Output the (x, y) coordinate of the center of the cell containing the given text.  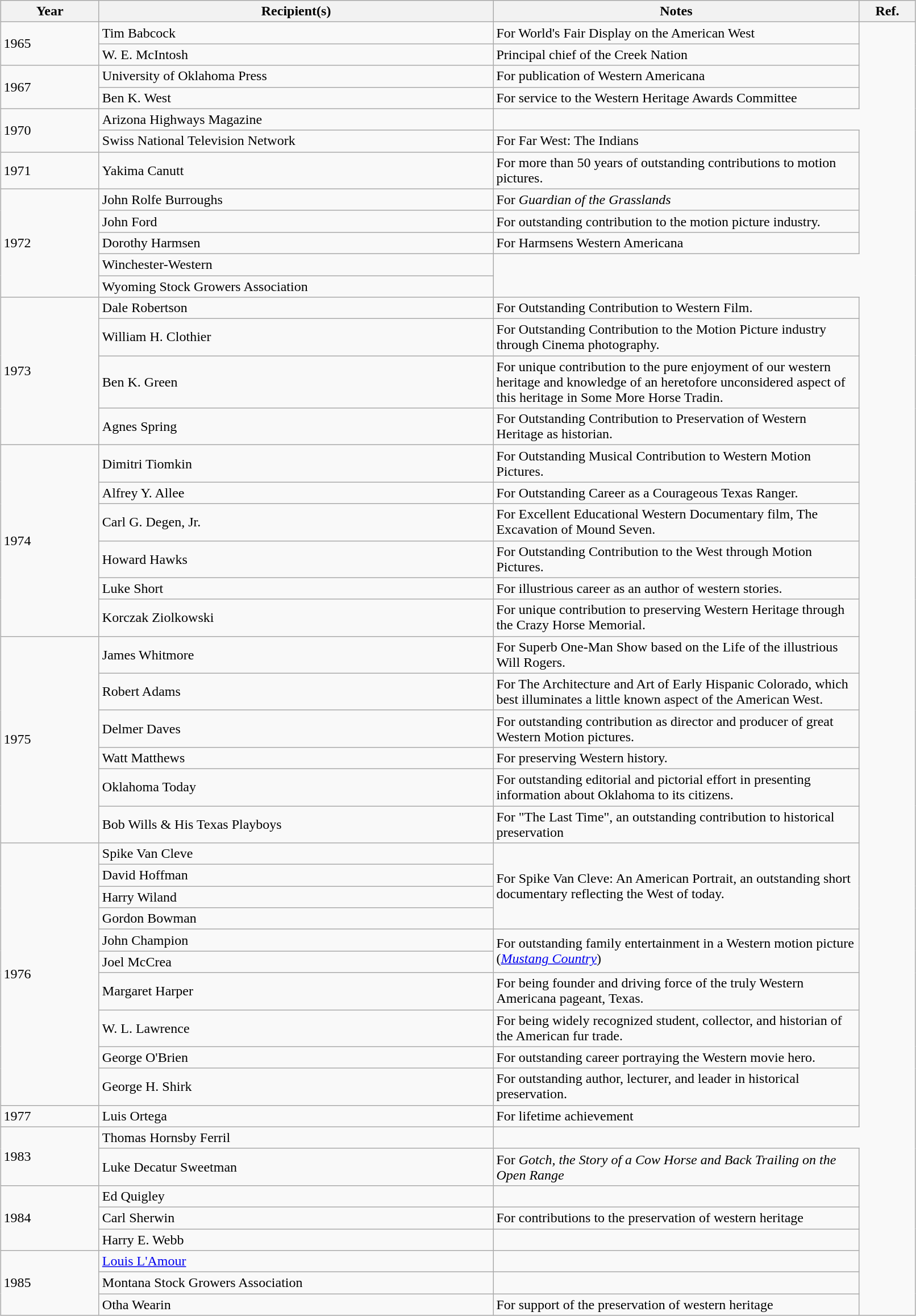
For outstanding author, lecturer, and leader in historical preservation. (676, 1087)
1976 (50, 974)
Luis Ortega (296, 1116)
Agnes Spring (296, 426)
For Superb One-Man Show based on the Life of the illustrious Will Rogers. (676, 655)
For illustrious career as an author of western stories. (676, 588)
Watt Matthews (296, 758)
Dale Robertson (296, 308)
Thomas Hornsby Ferril (296, 1138)
Carl Sherwin (296, 1218)
Delmer Daves (296, 729)
1970 (50, 130)
Otha Wearin (296, 1305)
For Gotch, the Story of a Cow Horse and Back Trailing on the Open Range (676, 1166)
For outstanding career portraying the Western movie hero. (676, 1057)
1967 (50, 87)
John Rolfe Burroughs (296, 200)
For unique contribution to preserving Western Heritage through the Crazy Horse Memorial. (676, 617)
Harry Wiland (296, 897)
Ben K. Green (296, 382)
For Outstanding Career as a Courageous Texas Ranger. (676, 493)
University of Oklahoma Press (296, 76)
1985 (50, 1283)
For Excellent Educational Western Documentary film, The Excavation of Mound Seven. (676, 522)
Winchester-Western (296, 264)
For preserving Western history. (676, 758)
Joel McCrea (296, 962)
Luke Decatur Sweetman (296, 1166)
For more than 50 years of outstanding contributions to motion pictures. (676, 171)
1965 (50, 44)
For Outstanding Contribution to Preservation of Western Heritage as historian. (676, 426)
1974 (50, 541)
Swiss National Television Network (296, 141)
1975 (50, 739)
John Champion (296, 940)
1971 (50, 171)
For "The Last Time", an outstanding contribution to historical preservation (676, 824)
For Guardian of the Grasslands (676, 200)
Dorothy Harmsen (296, 243)
1973 (50, 371)
David Hoffman (296, 875)
Notes (676, 11)
For being widely recognized student, collector, and historian of the American fur trade. (676, 1028)
Yakima Canutt (296, 171)
Margaret Harper (296, 991)
For outstanding contribution as director and producer of great Western Motion pictures. (676, 729)
George O'Brien (296, 1057)
Carl G. Degen, Jr. (296, 522)
For Outstanding Contribution to the Motion Picture industry through Cinema photography. (676, 338)
Montana Stock Growers Association (296, 1283)
For Far West: The Indians (676, 141)
For Outstanding Musical Contribution to Western Motion Pictures. (676, 464)
Luke Short (296, 588)
Principal chief of the Creek Nation (676, 55)
For outstanding family entertainment in a Western motion picture (Mustang Country) (676, 951)
For service to the Western Heritage Awards Committee (676, 98)
For outstanding contribution to the motion picture industry. (676, 221)
Wyoming Stock Growers Association (296, 286)
W. L. Lawrence (296, 1028)
For contributions to the preservation of western heritage (676, 1218)
Ed Quigley (296, 1196)
Harry E. Webb (296, 1240)
George H. Shirk (296, 1087)
For Harmsens Western Americana (676, 243)
Arizona Highways Magazine (296, 119)
1983 (50, 1156)
W. E. McIntosh (296, 55)
For support of the preservation of western heritage (676, 1305)
James Whitmore (296, 655)
Tim Babcock (296, 33)
For World's Fair Display on the American West (676, 33)
1984 (50, 1218)
Oklahoma Today (296, 787)
1972 (50, 243)
Year (50, 11)
John Ford (296, 221)
For lifetime achievement (676, 1116)
Korczak Ziolkowski (296, 617)
Spike Van Cleve (296, 854)
For Spike Van Cleve: An American Portrait, an outstanding short documentary reflecting the West of today. (676, 886)
1977 (50, 1116)
Ref. (888, 11)
Dimitri Tiomkin (296, 464)
For Outstanding Contribution to the West through Motion Pictures. (676, 559)
Robert Adams (296, 691)
Alfrey Y. Allee (296, 493)
Gordon Bowman (296, 919)
Howard Hawks (296, 559)
For outstanding editorial and pictorial effort in presenting information about Oklahoma to its citizens. (676, 787)
Ben K. West (296, 98)
For The Architecture and Art of Early Hispanic Colorado, which best illuminates a little known aspect of the American West. (676, 691)
For being founder and driving force of the truly Western Americana pageant, Texas. (676, 991)
For Outstanding Contribution to Western Film. (676, 308)
William H. Clothier (296, 338)
For publication of Western Americana (676, 76)
Bob Wills & His Texas Playboys (296, 824)
Recipient(s) (296, 11)
Louis L'Amour (296, 1261)
